Return [X, Y] of the center of cell containing provided text 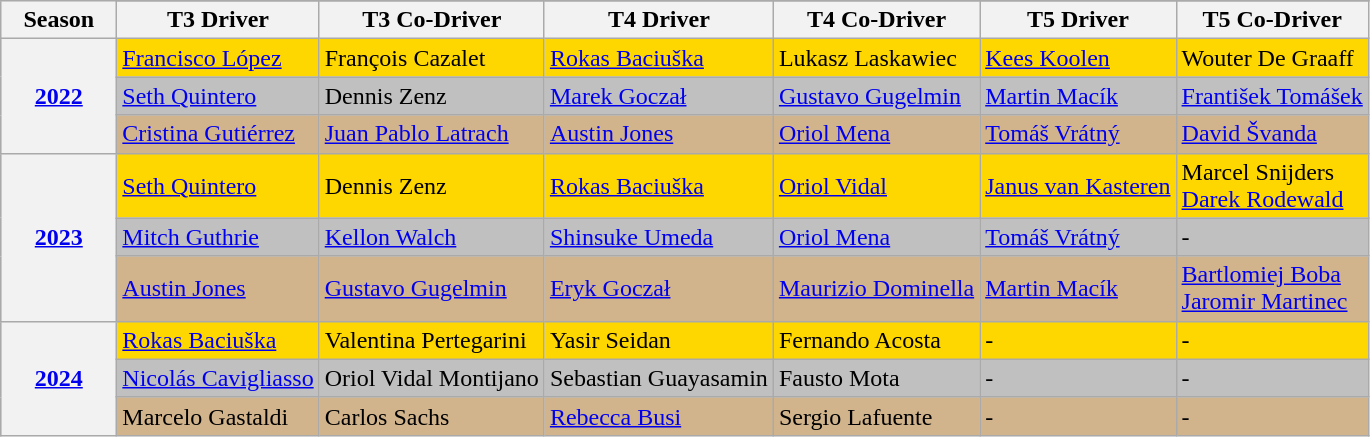
Marcel Snijders Darek Rodewald [1272, 186]
T4 Co-Driver [876, 20]
Season [59, 20]
Nicolás Cavigliasso [218, 378]
David Švanda [1272, 134]
Kellon Walch [432, 237]
Fernando Acosta [876, 340]
T5 Driver [1078, 20]
Yasir Seidan [658, 340]
T3 Co-Driver [432, 20]
Sergio Lafuente [876, 416]
2022 [59, 96]
Rebecca Busi [658, 416]
2024 [59, 378]
Fausto Mota [876, 378]
T3 Driver [218, 20]
T4 Driver [658, 20]
Marek Goczał [658, 96]
T5 Co-Driver [1272, 20]
Francisco López [218, 58]
2023 [59, 237]
Oriol Vidal [876, 186]
Bartlomiej Boba Jaromir Martinec [1272, 288]
Cristina Gutiérrez [218, 134]
Wouter De Graaff [1272, 58]
Carlos Sachs [432, 416]
Maurizio Dominella [876, 288]
Oriol Vidal Montijano [432, 378]
František Tomášek [1272, 96]
Shinsuke Umeda [658, 237]
Mitch Guthrie [218, 237]
Kees Koolen [1078, 58]
Valentina Pertegarini [432, 340]
Lukasz Laskawiec [876, 58]
François Cazalet [432, 58]
Janus van Kasteren [1078, 186]
Juan Pablo Latrach [432, 134]
Marcelo Gastaldi [218, 416]
Eryk Goczał [658, 288]
Sebastian Guayasamin [658, 378]
